Detect which cell encompasses the target text, then output its [X, Y] center coordinate. 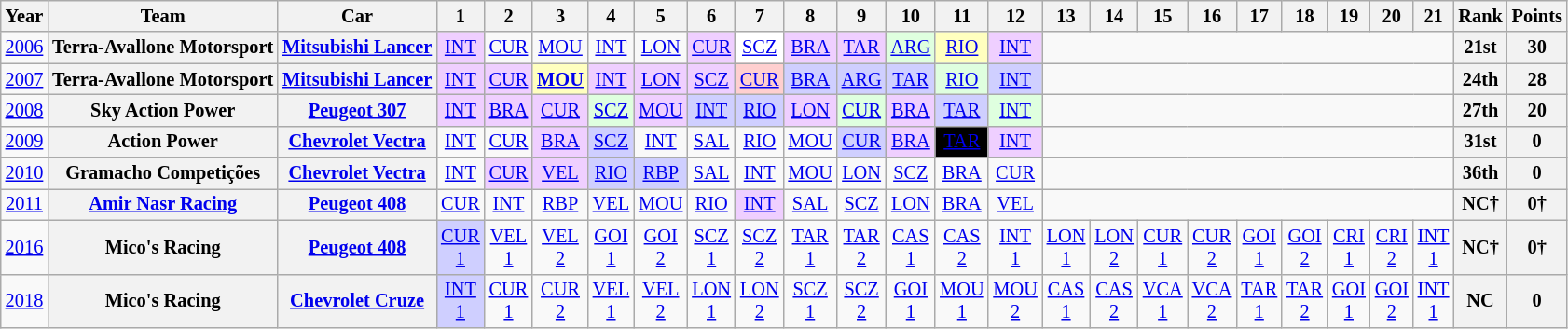
Year [24, 16]
27th [1480, 110]
13 [1066, 16]
CRI2 [1392, 247]
21st [1480, 48]
CRI1 [1349, 247]
19 [1349, 16]
5 [660, 16]
Points [1537, 16]
16 [1212, 16]
14 [1114, 16]
15 [1163, 16]
17 [1259, 16]
VCA2 [1212, 301]
2008 [24, 110]
MOU1 [962, 301]
6 [711, 16]
12 [1014, 16]
Amir Nasr Racing [162, 204]
Action Power [162, 142]
21 [1434, 16]
Car [357, 16]
Chevrolet Cruze [357, 301]
7 [760, 16]
1 [461, 16]
8 [811, 16]
2018 [24, 301]
NC [1480, 301]
28 [1537, 79]
10 [910, 16]
9 [861, 16]
24th [1480, 79]
11 [962, 16]
36th [1480, 173]
30 [1537, 48]
VCA1 [1163, 301]
Team [162, 16]
Sky Action Power [162, 110]
Rank [1480, 16]
2006 [24, 48]
2011 [24, 204]
18 [1305, 16]
Gramacho Competições [162, 173]
2016 [24, 247]
2 [509, 16]
31st [1480, 142]
3 [560, 16]
Peugeot 307 [357, 110]
2010 [24, 173]
2007 [24, 79]
MOU2 [1014, 301]
4 [612, 16]
2009 [24, 142]
